Provide the [X, Y] coordinate of the cell's center where the given text is located.  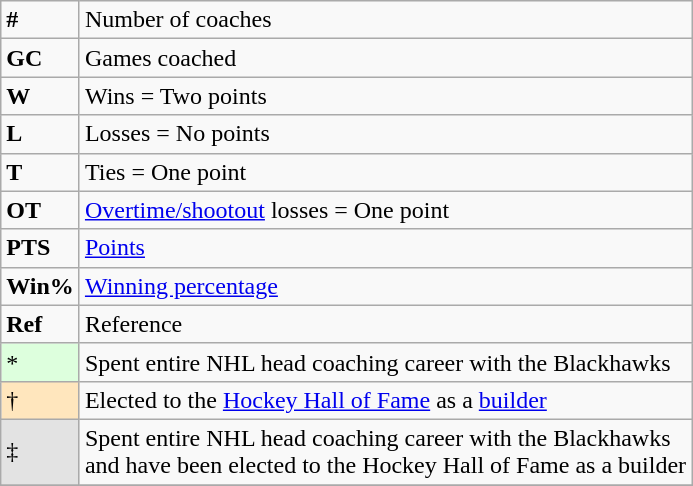
Winning percentage [385, 286]
‡ [40, 452]
Reference [385, 324]
Win% [40, 286]
Spent entire NHL head coaching career with the Blackhawksand have been elected to the Hockey Hall of Fame as a builder [385, 452]
Points [385, 248]
OT [40, 210]
Wins = Two points [385, 96]
Losses = No points [385, 134]
Elected to the Hockey Hall of Fame as a builder [385, 400]
T [40, 172]
Number of coaches [385, 20]
Games coached [385, 58]
# [40, 20]
* [40, 362]
PTS [40, 248]
Overtime/shootout losses = One point [385, 210]
Spent entire NHL head coaching career with the Blackhawks [385, 362]
Ties = One point [385, 172]
GC [40, 58]
† [40, 400]
W [40, 96]
L [40, 134]
Ref [40, 324]
